Capture the cell that displays the provided text and extract its [X, Y] central coordinate. 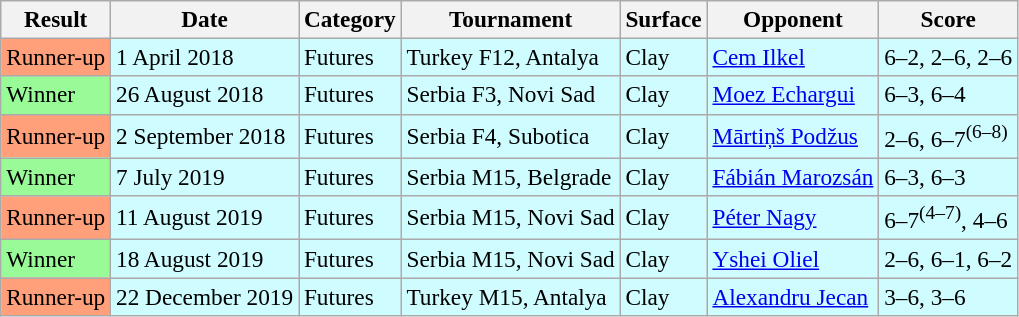
6–7(4–7), 4–6 [948, 217]
Moez Echargui [793, 95]
2–6, 6–7(6–8) [948, 136]
Opponent [793, 19]
7 July 2019 [205, 177]
Turkey F12, Antalya [510, 57]
Turkey M15, Antalya [510, 296]
Alexandru Jecan [793, 296]
Serbia F4, Subotica [510, 136]
Yshei Oliel [793, 258]
Score [948, 19]
1 April 2018 [205, 57]
Cem Ilkel [793, 57]
2 September 2018 [205, 136]
Result [56, 19]
Mārtiņš Podžus [793, 136]
11 August 2019 [205, 217]
Surface [664, 19]
Date [205, 19]
Fábián Marozsán [793, 177]
6–3, 6–3 [948, 177]
Category [350, 19]
22 December 2019 [205, 296]
Tournament [510, 19]
26 August 2018 [205, 95]
18 August 2019 [205, 258]
2–6, 6–1, 6–2 [948, 258]
Serbia M15, Belgrade [510, 177]
3–6, 3–6 [948, 296]
Serbia F3, Novi Sad [510, 95]
6–2, 2–6, 2–6 [948, 57]
Péter Nagy [793, 217]
6–3, 6–4 [948, 95]
